Extract the (x, y) coordinate from the center of the cell holding the provided text.  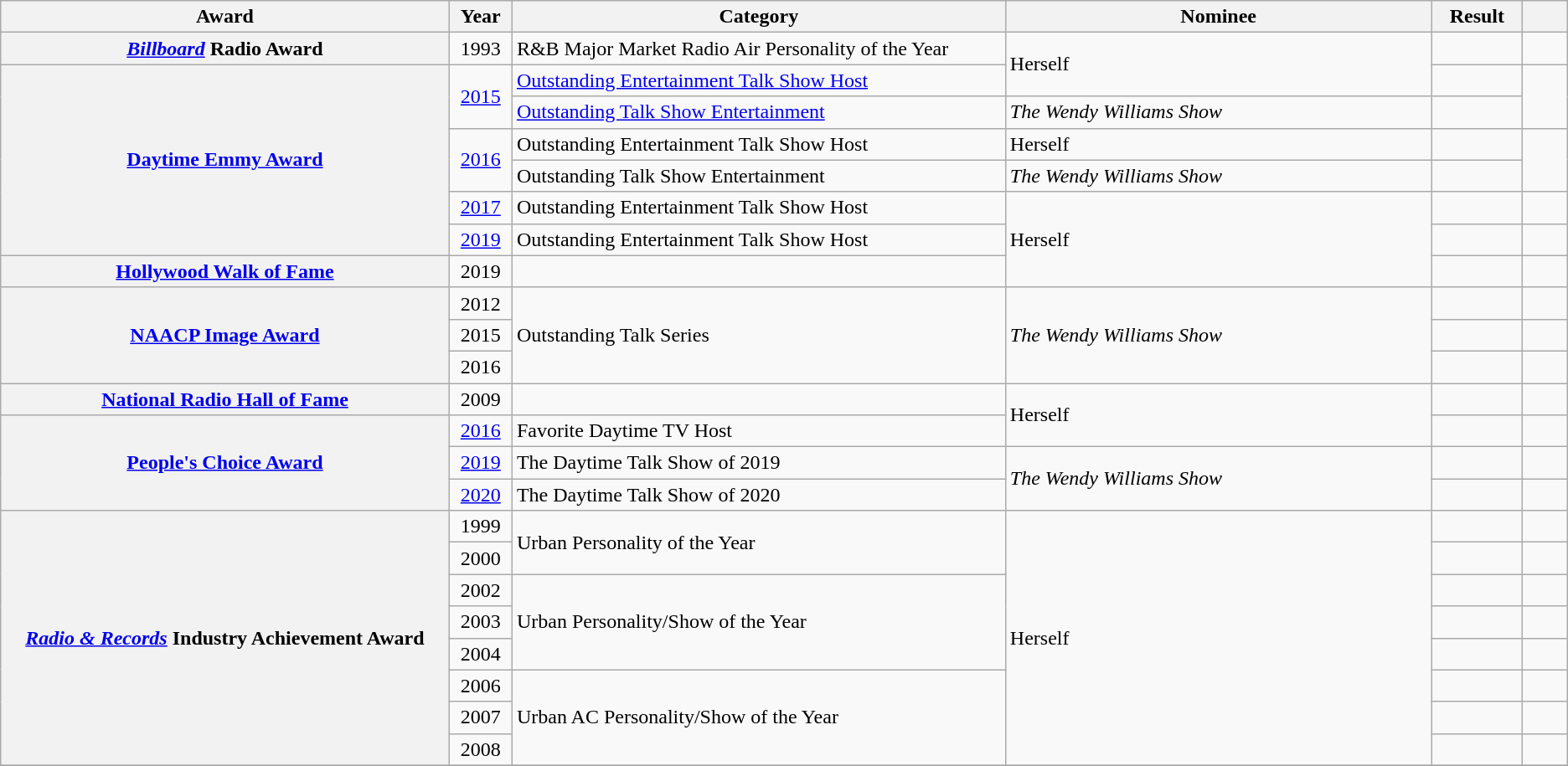
NAACP Image Award (224, 335)
Nominee (1218, 17)
2006 (481, 686)
The Daytime Talk Show of 2020 (759, 495)
Urban Personality of the Year (759, 542)
Billboard Radio Award (224, 49)
Category (759, 17)
1999 (481, 527)
2012 (481, 303)
R&B Major Market Radio Air Personality of the Year (759, 49)
2003 (481, 622)
2009 (481, 399)
Favorite Daytime TV Host (759, 431)
1993 (481, 49)
Outstanding Talk Series (759, 335)
Urban Personality/Show of the Year (759, 622)
2002 (481, 590)
National Radio Hall of Fame (224, 399)
Award (224, 17)
2004 (481, 654)
People's Choice Award (224, 463)
Year (481, 17)
The Daytime Talk Show of 2019 (759, 463)
2007 (481, 717)
Hollywood Walk of Fame (224, 271)
Urban AC Personality/Show of the Year (759, 717)
Daytime Emmy Award (224, 160)
2008 (481, 749)
Radio & Records Industry Achievement Award (224, 638)
2020 (481, 495)
2017 (481, 208)
Result (1478, 17)
2000 (481, 558)
